Detect which cell encompasses the target text, then output its (X, Y) center coordinate. 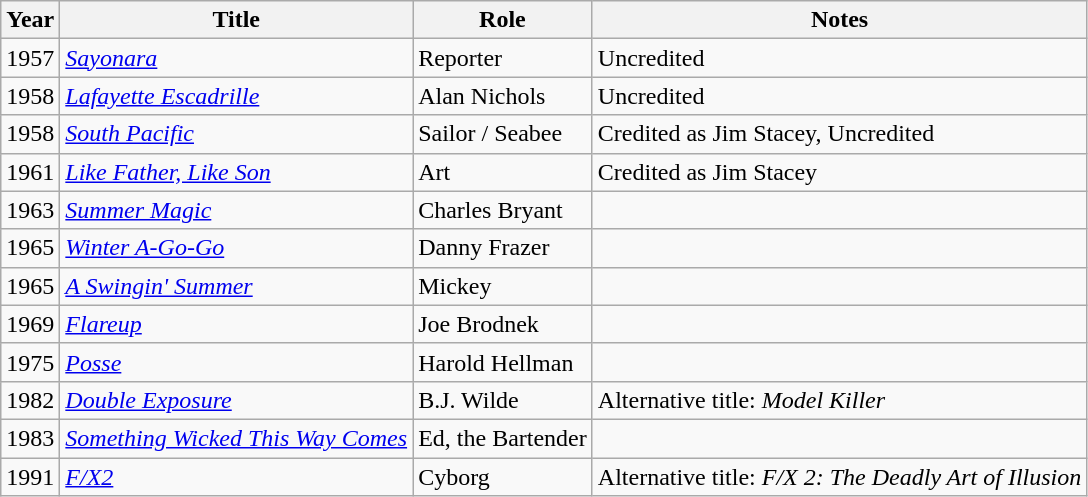
1975 (30, 362)
1991 (30, 477)
Notes (840, 20)
B.J. Wilde (503, 400)
Charles Bryant (503, 210)
Alternative title: F/X 2: The Deadly Art of Illusion (840, 477)
Winter A-Go-Go (236, 248)
1963 (30, 210)
Mickey (503, 286)
1969 (30, 324)
A Swingin' Summer (236, 286)
South Pacific (236, 134)
Summer Magic (236, 210)
Posse (236, 362)
Joe Brodnek (503, 324)
F/X2 (236, 477)
1957 (30, 58)
Year (30, 20)
Alternative title: Model Killer (840, 400)
Reporter (503, 58)
1983 (30, 438)
Role (503, 20)
Art (503, 172)
Something Wicked This Way Comes (236, 438)
Title (236, 20)
Flareup (236, 324)
1982 (30, 400)
Sailor / Seabee (503, 134)
Credited as Jim Stacey, Uncredited (840, 134)
Double Exposure (236, 400)
Credited as Jim Stacey (840, 172)
Danny Frazer (503, 248)
Ed, the Bartender (503, 438)
Lafayette Escadrille (236, 96)
Cyborg (503, 477)
Alan Nichols (503, 96)
Harold Hellman (503, 362)
Like Father, Like Son (236, 172)
1961 (30, 172)
Sayonara (236, 58)
